Search for the cell housing the specified text and yield its (X, Y) center coordinate. 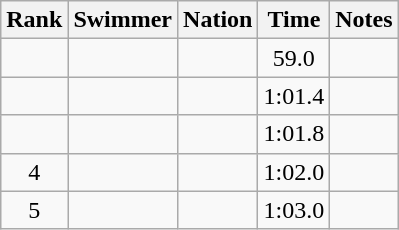
Notes (364, 20)
Nation (218, 20)
Time (294, 20)
59.0 (294, 58)
1:01.4 (294, 96)
1:01.8 (294, 134)
4 (34, 172)
Rank (34, 20)
1:03.0 (294, 210)
1:02.0 (294, 172)
5 (34, 210)
Swimmer (123, 20)
